Locate the cell with the specified text and output its [x, y] center coordinate. 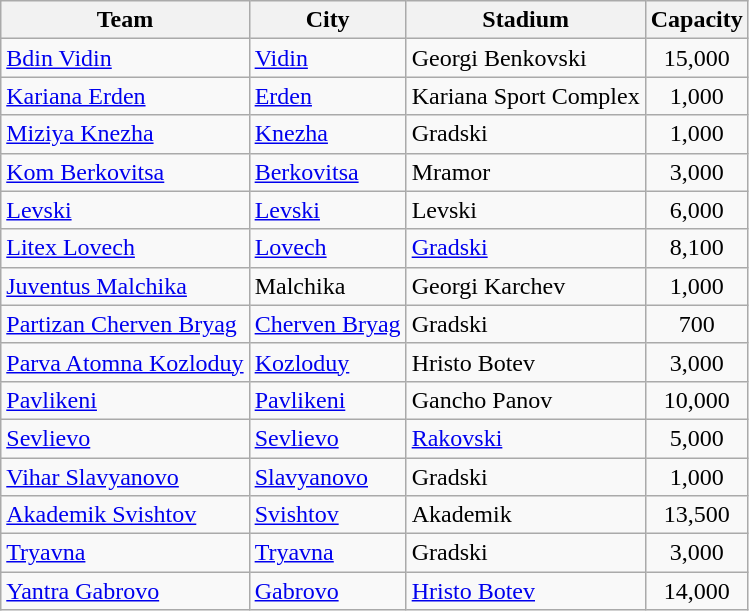
Litex Lovech [125, 248]
10,000 [696, 400]
Akademik [526, 515]
5,000 [696, 438]
Erden [328, 96]
Parva Atomna Kozloduy [125, 362]
Georgi Karchev [526, 286]
Stadium [526, 20]
Juventus Malchika [125, 286]
Kariana Erden [125, 96]
Berkovitsa [328, 172]
Yantra Gabrovo [125, 591]
Kozloduy [328, 362]
Bdin Vidin [125, 58]
14,000 [696, 591]
Mramor [526, 172]
15,000 [696, 58]
Kariana Sport Complex [526, 96]
700 [696, 324]
Georgi Benkovski [526, 58]
Lovech [328, 248]
Capacity [696, 20]
8,100 [696, 248]
6,000 [696, 210]
Svishtov [328, 515]
Vihar Slavyanovo [125, 477]
Team [125, 20]
Gabrovo [328, 591]
Rakovski [526, 438]
Kom Berkovitsa [125, 172]
Malchika [328, 286]
Slavyanovo [328, 477]
Akademik Svishtov [125, 515]
City [328, 20]
Vidin [328, 58]
Knezha [328, 134]
Miziya Knezha [125, 134]
Gancho Panov [526, 400]
Partizan Cherven Bryag [125, 324]
13,500 [696, 515]
Cherven Bryag [328, 324]
